Identify which cell holds the provided text, then report its (X, Y) central coordinate. 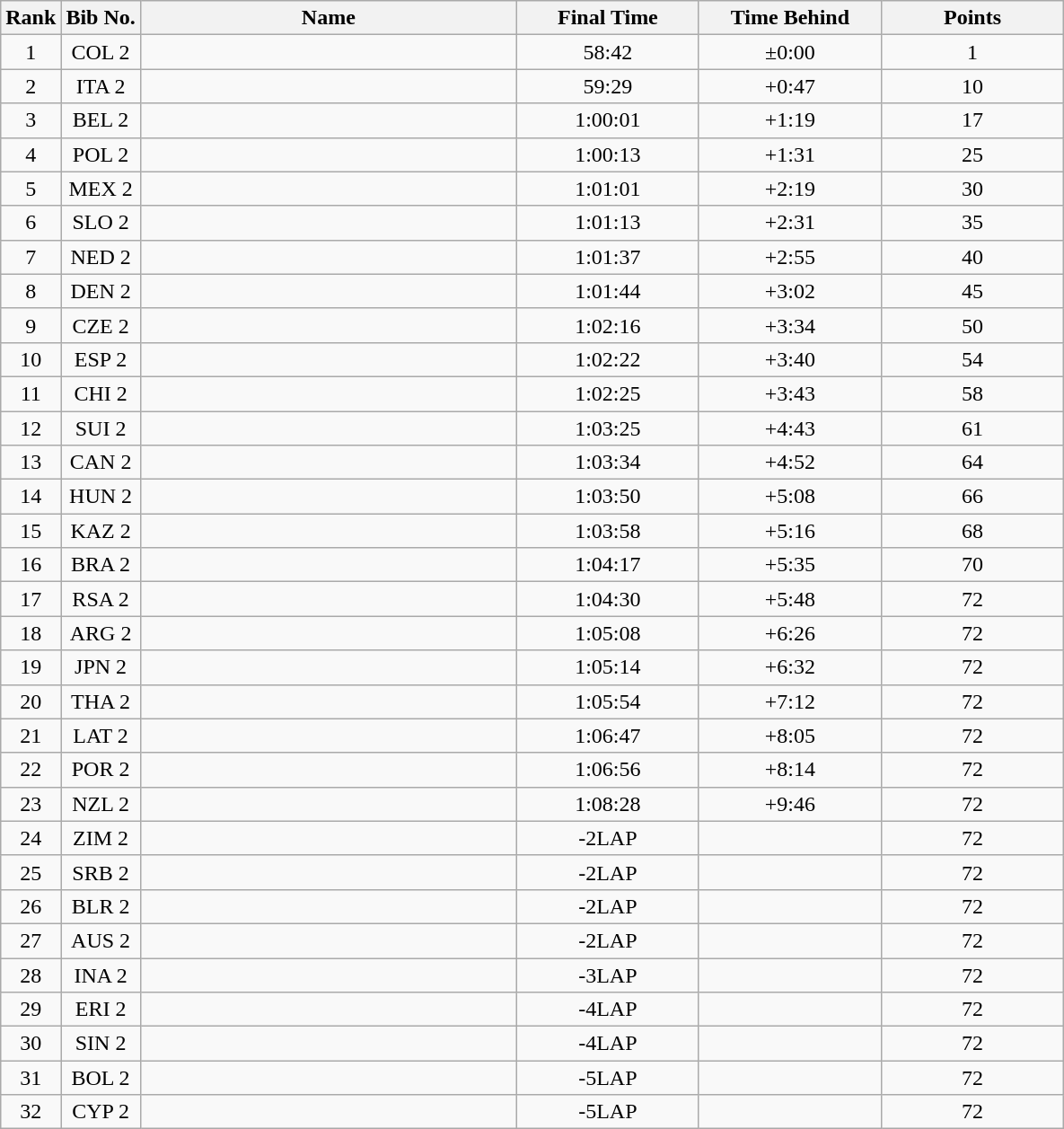
40 (972, 257)
1:02:16 (607, 325)
ESP 2 (101, 359)
+2:19 (790, 189)
MEX 2 (101, 189)
+3:43 (790, 393)
1:01:44 (607, 291)
ITA 2 (101, 86)
14 (31, 497)
68 (972, 531)
2 (31, 86)
+3:40 (790, 359)
1:06:56 (607, 770)
+5:48 (790, 599)
Rank (31, 18)
KAZ 2 (101, 531)
13 (31, 463)
1:05:14 (607, 667)
SUI 2 (101, 428)
59:29 (607, 86)
22 (31, 770)
1:01:37 (607, 257)
1:01:01 (607, 189)
1:03:50 (607, 497)
+6:32 (790, 667)
29 (31, 1010)
1:02:22 (607, 359)
CHI 2 (101, 393)
1:03:34 (607, 463)
45 (972, 291)
31 (31, 1078)
INA 2 (101, 975)
BLR 2 (101, 906)
+1:31 (790, 154)
20 (31, 701)
Final Time (607, 18)
BEL 2 (101, 120)
AUS 2 (101, 940)
+8:14 (790, 770)
COL 2 (101, 52)
+6:26 (790, 633)
+0:47 (790, 86)
DEN 2 (101, 291)
ARG 2 (101, 633)
CAN 2 (101, 463)
-3LAP (607, 975)
66 (972, 497)
Points (972, 18)
NED 2 (101, 257)
+5:35 (790, 565)
21 (31, 736)
9 (31, 325)
JPN 2 (101, 667)
54 (972, 359)
1:04:17 (607, 565)
32 (31, 1112)
BOL 2 (101, 1078)
+4:52 (790, 463)
HUN 2 (101, 497)
+3:02 (790, 291)
1:01:13 (607, 223)
58 (972, 393)
61 (972, 428)
1:03:58 (607, 531)
50 (972, 325)
1:04:30 (607, 599)
8 (31, 291)
+1:19 (790, 120)
Name (329, 18)
3 (31, 120)
1:02:25 (607, 393)
24 (31, 838)
RSA 2 (101, 599)
+3:34 (790, 325)
1:00:01 (607, 120)
LAT 2 (101, 736)
4 (31, 154)
POR 2 (101, 770)
+4:43 (790, 428)
15 (31, 531)
+8:05 (790, 736)
70 (972, 565)
1:05:08 (607, 633)
SRB 2 (101, 872)
SLO 2 (101, 223)
1:00:13 (607, 154)
ZIM 2 (101, 838)
35 (972, 223)
+5:08 (790, 497)
64 (972, 463)
+2:31 (790, 223)
Time Behind (790, 18)
1:08:28 (607, 804)
±0:00 (790, 52)
THA 2 (101, 701)
+5:16 (790, 531)
+9:46 (790, 804)
5 (31, 189)
Bib No. (101, 18)
+7:12 (790, 701)
SIN 2 (101, 1044)
58:42 (607, 52)
POL 2 (101, 154)
NZL 2 (101, 804)
28 (31, 975)
ERI 2 (101, 1010)
27 (31, 940)
1:06:47 (607, 736)
1:03:25 (607, 428)
23 (31, 804)
CZE 2 (101, 325)
CYP 2 (101, 1112)
6 (31, 223)
26 (31, 906)
7 (31, 257)
18 (31, 633)
+2:55 (790, 257)
19 (31, 667)
12 (31, 428)
BRA 2 (101, 565)
1:05:54 (607, 701)
11 (31, 393)
16 (31, 565)
